Output the [x, y] coordinate of the center of the cell containing the given text.  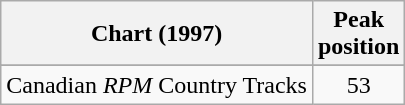
Chart (1997) [157, 34]
53 [358, 85]
Peakposition [358, 34]
Canadian RPM Country Tracks [157, 85]
